For the text-containing cell, return its midpoint in (X, Y) coordinate format. 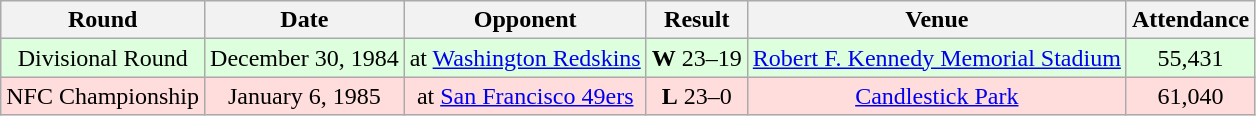
NFC Championship (103, 96)
at San Francisco 49ers (525, 96)
Round (103, 20)
55,431 (1190, 58)
Candlestick Park (936, 96)
Divisional Round (103, 58)
Result (696, 20)
61,040 (1190, 96)
Opponent (525, 20)
December 30, 1984 (305, 58)
January 6, 1985 (305, 96)
at Washington Redskins (525, 58)
Date (305, 20)
W 23–19 (696, 58)
Venue (936, 20)
L 23–0 (696, 96)
Attendance (1190, 20)
Robert F. Kennedy Memorial Stadium (936, 58)
